Return the (X, Y) coordinate for the center point of the cell that contains the specified text.  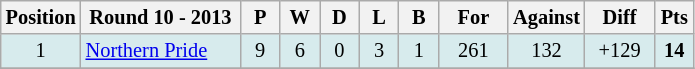
+129 (620, 51)
261 (474, 51)
For (474, 17)
132 (546, 51)
L (379, 17)
P (260, 17)
14 (674, 51)
Northern Pride (161, 51)
W (300, 17)
9 (260, 51)
Diff (620, 17)
Against (546, 17)
3 (379, 51)
0 (340, 51)
B (419, 17)
D (340, 17)
Pts (674, 17)
Position (41, 17)
6 (300, 51)
Round 10 - 2013 (161, 17)
